Provide the (X, Y) coordinate of the cell's center where the given text is located.  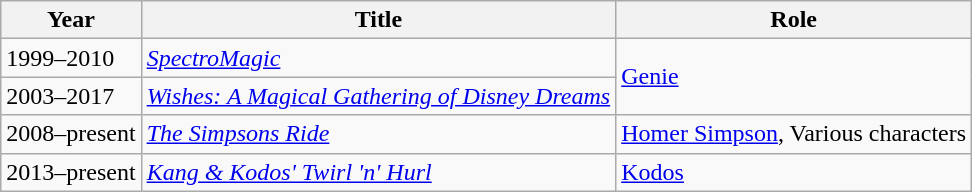
Title (378, 20)
Homer Simpson, Various characters (794, 134)
Kodos (794, 172)
Kang & Kodos' Twirl 'n' Hurl (378, 172)
2003–2017 (71, 96)
Genie (794, 77)
2013–present (71, 172)
1999–2010 (71, 58)
Wishes: A Magical Gathering of Disney Dreams (378, 96)
2008–present (71, 134)
SpectroMagic (378, 58)
Year (71, 20)
The Simpsons Ride (378, 134)
Role (794, 20)
